Determine the (X, Y) coordinate at the center of the cell enclosing the given text.  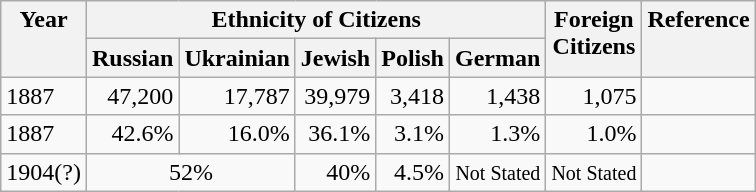
Polish (413, 58)
1,438 (498, 96)
17,787 (237, 96)
3,418 (413, 96)
ForeignCitizens (594, 39)
47,200 (132, 96)
52% (190, 172)
Russian (132, 58)
1,075 (594, 96)
Year (44, 39)
36.1% (335, 134)
42.6% (132, 134)
Ukrainian (237, 58)
4.5% (413, 172)
1.0% (594, 134)
1.3% (498, 134)
Jewish (335, 58)
Reference (698, 39)
German (498, 58)
16.0% (237, 134)
Ethnicity of Citizens (316, 20)
39,979 (335, 96)
3.1% (413, 134)
1904(?) (44, 172)
40% (335, 172)
